Extract the (x, y) coordinate from the center of the cell holding the provided text.  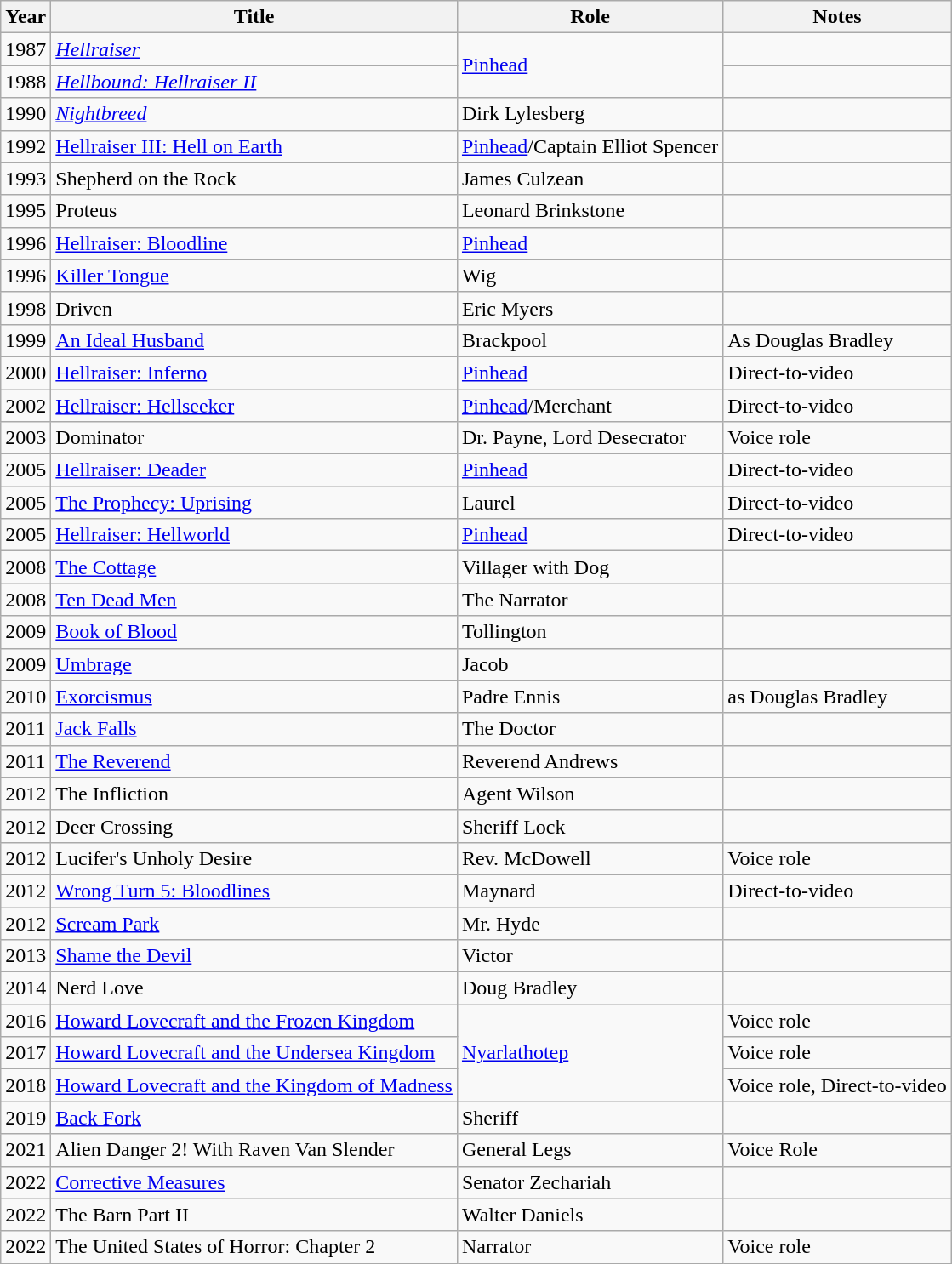
2018 (26, 1085)
Maynard (590, 891)
Book of Blood (254, 632)
1990 (26, 114)
Deer Crossing (254, 826)
Back Fork (254, 1118)
The Prophecy: Uprising (254, 503)
2010 (26, 697)
Hellraiser: Deader (254, 470)
as Douglas Bradley (837, 697)
Laurel (590, 503)
Tollington (590, 632)
1988 (26, 82)
Ten Dead Men (254, 600)
The Doctor (590, 729)
Driven (254, 308)
Voice Role (837, 1150)
Walter Daniels (590, 1215)
Leonard Brinkstone (590, 211)
Agent Wilson (590, 794)
Howard Lovecraft and the Undersea Kingdom (254, 1053)
As Douglas Bradley (837, 340)
2000 (26, 373)
Corrective Measures (254, 1182)
Nightbreed (254, 114)
Jack Falls (254, 729)
2013 (26, 956)
2016 (26, 1021)
The Barn Part II (254, 1215)
Nyarlathotep (590, 1053)
2014 (26, 988)
James Culzean (590, 179)
Year (26, 17)
Dominator (254, 438)
Hellraiser: Hellworld (254, 535)
Mr. Hyde (590, 923)
Dr. Payne, Lord Desecrator (590, 438)
Scream Park (254, 923)
The Reverend (254, 761)
Pinhead/Merchant (590, 406)
Hellraiser (254, 49)
Howard Lovecraft and the Frozen Kingdom (254, 1021)
Reverend Andrews (590, 761)
2017 (26, 1053)
2019 (26, 1118)
2002 (26, 406)
2021 (26, 1150)
The Infliction (254, 794)
1995 (26, 211)
Umbrage (254, 664)
Hellraiser: Hellseeker (254, 406)
The United States of Horror: Chapter 2 (254, 1247)
Brackpool (590, 340)
Narrator (590, 1247)
Wig (590, 276)
1993 (26, 179)
1992 (26, 146)
1987 (26, 49)
Hellbound: Hellraiser II (254, 82)
Sheriff Lock (590, 826)
Notes (837, 17)
Padre Ennis (590, 697)
An Ideal Husband (254, 340)
Hellraiser: Inferno (254, 373)
1999 (26, 340)
Nerd Love (254, 988)
The Cottage (254, 567)
2003 (26, 438)
Shepherd on the Rock (254, 179)
Senator Zechariah (590, 1182)
Title (254, 17)
Alien Danger 2! With Raven Van Slender (254, 1150)
Eric Myers (590, 308)
Pinhead/Captain Elliot Spencer (590, 146)
Dirk Lylesberg (590, 114)
Hellraiser III: Hell on Earth (254, 146)
Howard Lovecraft and the Kingdom of Madness (254, 1085)
Doug Bradley (590, 988)
Voice role, Direct-to-video (837, 1085)
Proteus (254, 211)
Villager with Dog (590, 567)
1998 (26, 308)
Wrong Turn 5: Bloodlines (254, 891)
General Legs (590, 1150)
Lucifer's Unholy Desire (254, 858)
Victor (590, 956)
Killer Tongue (254, 276)
Rev. McDowell (590, 858)
Exorcismus (254, 697)
Role (590, 17)
The Narrator (590, 600)
Shame the Devil (254, 956)
Jacob (590, 664)
Hellraiser: Bloodline (254, 243)
Sheriff (590, 1118)
